For the text-containing cell, return its midpoint in (x, y) coordinate format. 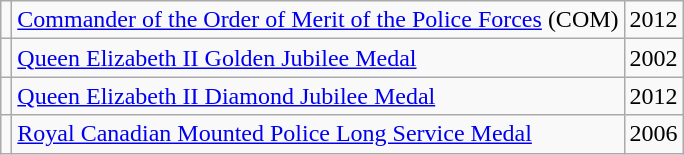
Royal Canadian Mounted Police Long Service Medal (318, 134)
Commander of the Order of Merit of the Police Forces (COM) (318, 20)
Queen Elizabeth II Golden Jubilee Medal (318, 58)
2006 (654, 134)
2002 (654, 58)
Queen Elizabeth II Diamond Jubilee Medal (318, 96)
